Locate the cell with the specified text and output its (x, y) center coordinate. 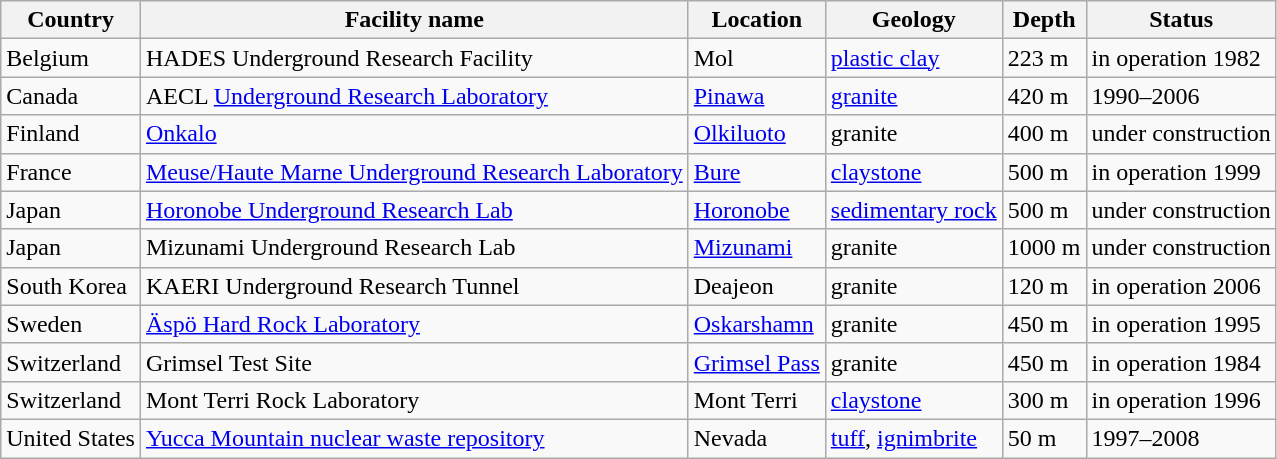
Mol (756, 58)
South Korea (71, 286)
in operation 1995 (1181, 324)
420 m (1044, 96)
Mizunami (756, 248)
tuff, ignimbrite (914, 438)
223 m (1044, 58)
Bure (756, 172)
Oskarshamn (756, 324)
Mont Terri (756, 400)
Äspö Hard Rock Laboratory (414, 324)
United States (71, 438)
Mizunami Underground Research Lab (414, 248)
Grimsel Test Site (414, 362)
400 m (1044, 134)
AECL Underground Research Laboratory (414, 96)
Facility name (414, 20)
France (71, 172)
in operation 1996 (1181, 400)
in operation 1999 (1181, 172)
1990–2006 (1181, 96)
Pinawa (756, 96)
Location (756, 20)
plastic clay (914, 58)
KAERI Underground Research Tunnel (414, 286)
Finland (71, 134)
120 m (1044, 286)
in operation 1982 (1181, 58)
Sweden (71, 324)
Canada (71, 96)
in operation 2006 (1181, 286)
Status (1181, 20)
Belgium (71, 58)
1000 m (1044, 248)
sedimentary rock (914, 210)
Horonobe (756, 210)
Mont Terri Rock Laboratory (414, 400)
HADES Underground Research Facility (414, 58)
Horonobe Underground Research Lab (414, 210)
in operation 1984 (1181, 362)
Geology (914, 20)
Yucca Mountain nuclear waste repository (414, 438)
1997–2008 (1181, 438)
Country (71, 20)
Depth (1044, 20)
Olkiluoto (756, 134)
Nevada (756, 438)
300 m (1044, 400)
50 m (1044, 438)
Deajeon (756, 286)
Onkalo (414, 134)
Meuse/Haute Marne Underground Research Laboratory (414, 172)
Grimsel Pass (756, 362)
